Return the [X, Y] coordinate for the center point of the cell that contains the specified text.  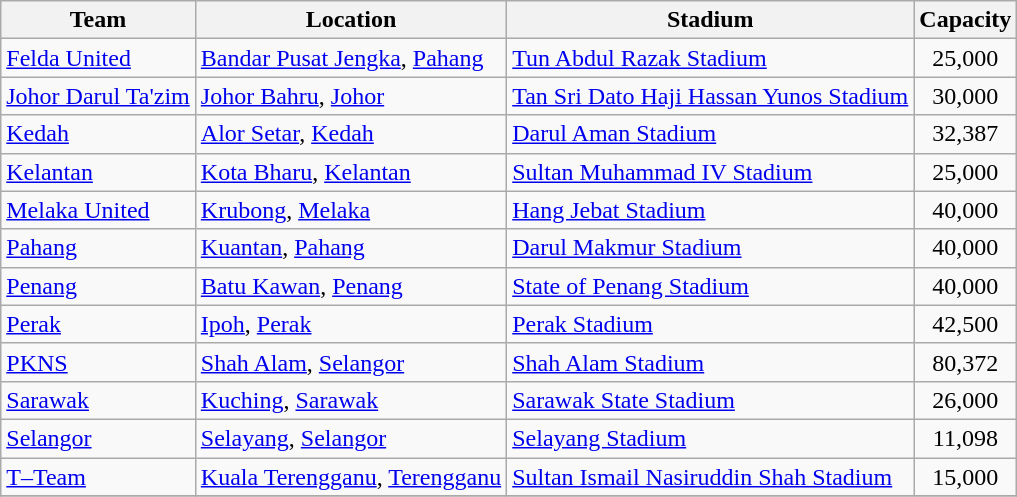
Batu Kawan, Penang [350, 286]
Kedah [98, 134]
Capacity [966, 20]
Hang Jebat Stadium [710, 210]
26,000 [966, 400]
Selangor [98, 438]
Johor Bahru, Johor [350, 96]
80,372 [966, 362]
Alor Setar, Kedah [350, 134]
Kota Bharu, Kelantan [350, 172]
PKNS [98, 362]
Perak Stadium [710, 324]
Darul Aman Stadium [710, 134]
Stadium [710, 20]
Team [98, 20]
Sultan Ismail Nasiruddin Shah Stadium [710, 477]
Kelantan [98, 172]
Selayang Stadium [710, 438]
Shah Alam, Selangor [350, 362]
Penang [98, 286]
30,000 [966, 96]
Location [350, 20]
Perak [98, 324]
Johor Darul Ta'zim [98, 96]
T–Team [98, 477]
Sultan Muhammad IV Stadium [710, 172]
Kuching, Sarawak [350, 400]
Shah Alam Stadium [710, 362]
32,387 [966, 134]
Kuantan, Pahang [350, 248]
Felda United [98, 58]
Sarawak State Stadium [710, 400]
11,098 [966, 438]
15,000 [966, 477]
Pahang [98, 248]
Krubong, Melaka [350, 210]
State of Penang Stadium [710, 286]
Darul Makmur Stadium [710, 248]
42,500 [966, 324]
Tan Sri Dato Haji Hassan Yunos Stadium [710, 96]
Kuala Terengganu, Terengganu [350, 477]
Sarawak [98, 400]
Ipoh, Perak [350, 324]
Melaka United [98, 210]
Bandar Pusat Jengka, Pahang [350, 58]
Tun Abdul Razak Stadium [710, 58]
Selayang, Selangor [350, 438]
